Scan for the cell matching the given text and deliver its (X, Y) coordinate at center. 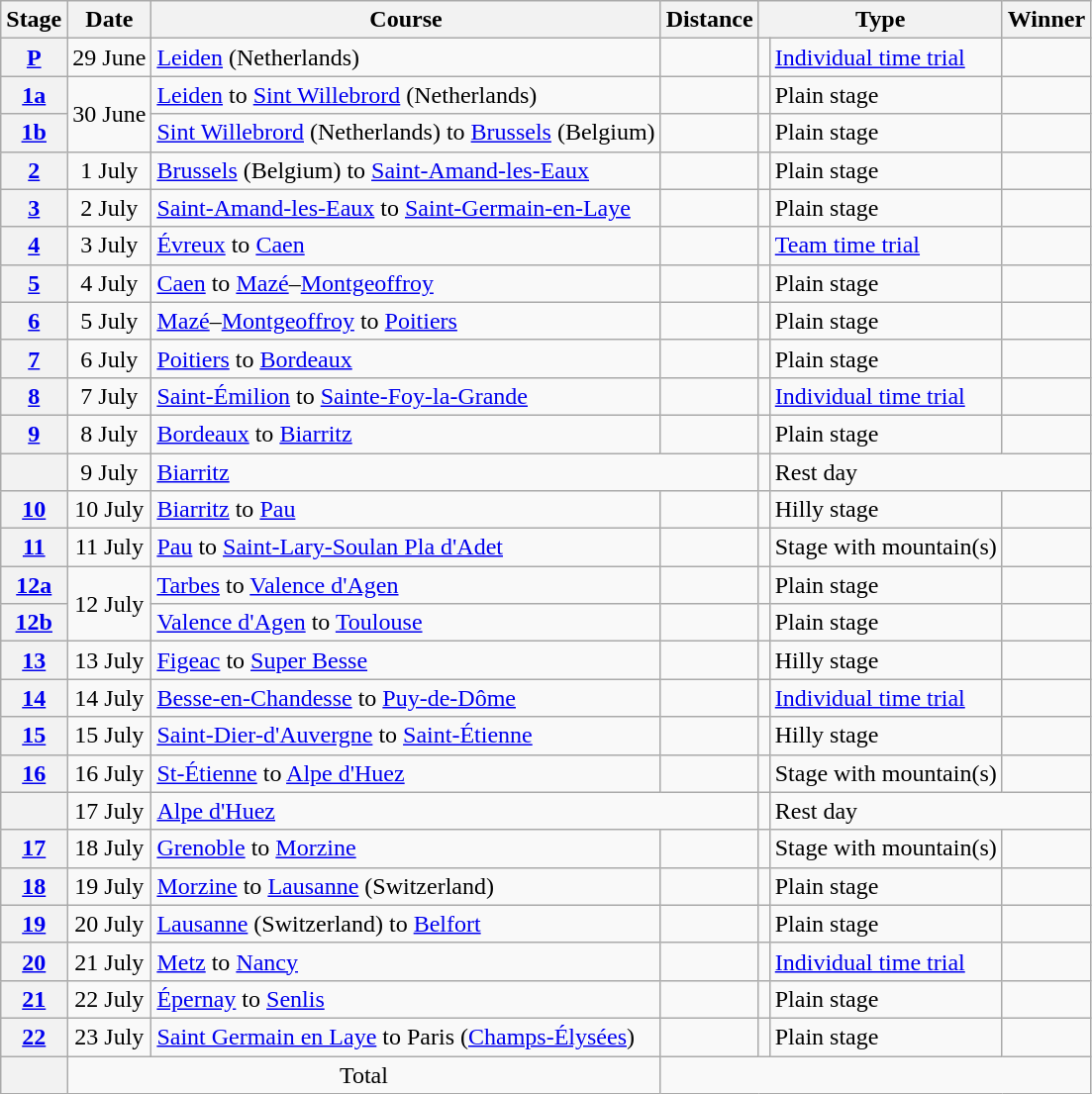
Évreux to Caen (406, 246)
Valence d'Agen to Toulouse (406, 623)
2 July (109, 208)
9 (34, 434)
Mazé–Montgeoffroy to Poitiers (406, 321)
16 July (109, 773)
20 (34, 961)
Caen to Mazé–Montgeoffroy (406, 283)
1b (34, 133)
2 (34, 170)
Total (364, 1074)
14 July (109, 698)
Tarbes to Valence d'Agen (406, 585)
29 June (109, 57)
1 July (109, 170)
17 (34, 848)
6 (34, 321)
Biarritz to Pau (406, 510)
11 July (109, 547)
P (34, 57)
8 July (109, 434)
Morzine to Lausanne (Switzerland) (406, 886)
12a (34, 585)
Type (880, 20)
Biarritz (455, 472)
16 (34, 773)
12b (34, 623)
Pau to Saint-Lary-Soulan Pla d'Adet (406, 547)
7 (34, 358)
17 July (109, 811)
Leiden to Sint Willebrord (Netherlands) (406, 95)
Bordeaux to Biarritz (406, 434)
10 July (109, 510)
Winner (1045, 20)
1a (34, 95)
13 July (109, 660)
Saint Germain en Laye to Paris (Champs-Élysées) (406, 1037)
Course (406, 20)
4 July (109, 283)
15 (34, 736)
22 July (109, 999)
Poitiers to Bordeaux (406, 358)
Distance (709, 20)
Team time trial (885, 246)
21 (34, 999)
20 July (109, 924)
5 July (109, 321)
15 July (109, 736)
12 July (109, 604)
23 July (109, 1037)
13 (34, 660)
5 (34, 283)
3 July (109, 246)
14 (34, 698)
Grenoble to Morzine (406, 848)
18 (34, 886)
18 July (109, 848)
19 (34, 924)
Saint-Émilion to Sainte-Foy-la-Grande (406, 396)
30 June (109, 114)
4 (34, 246)
Figeac to Super Besse (406, 660)
9 July (109, 472)
19 July (109, 886)
Épernay to Senlis (406, 999)
11 (34, 547)
Alpe d'Huez (455, 811)
Stage (34, 20)
Lausanne (Switzerland) to Belfort (406, 924)
6 July (109, 358)
Saint-Amand-les-Eaux to Saint-Germain-en-Laye (406, 208)
St-Étienne to Alpe d'Huez (406, 773)
21 July (109, 961)
Saint-Dier-d'Auvergne to Saint-Étienne (406, 736)
10 (34, 510)
Brussels (Belgium) to Saint-Amand-les-Eaux (406, 170)
8 (34, 396)
Besse-en-Chandesse to Puy-de-Dôme (406, 698)
Date (109, 20)
3 (34, 208)
Metz to Nancy (406, 961)
7 July (109, 396)
Sint Willebrord (Netherlands) to Brussels (Belgium) (406, 133)
22 (34, 1037)
Leiden (Netherlands) (406, 57)
